Return [X, Y] of the center of cell containing provided text 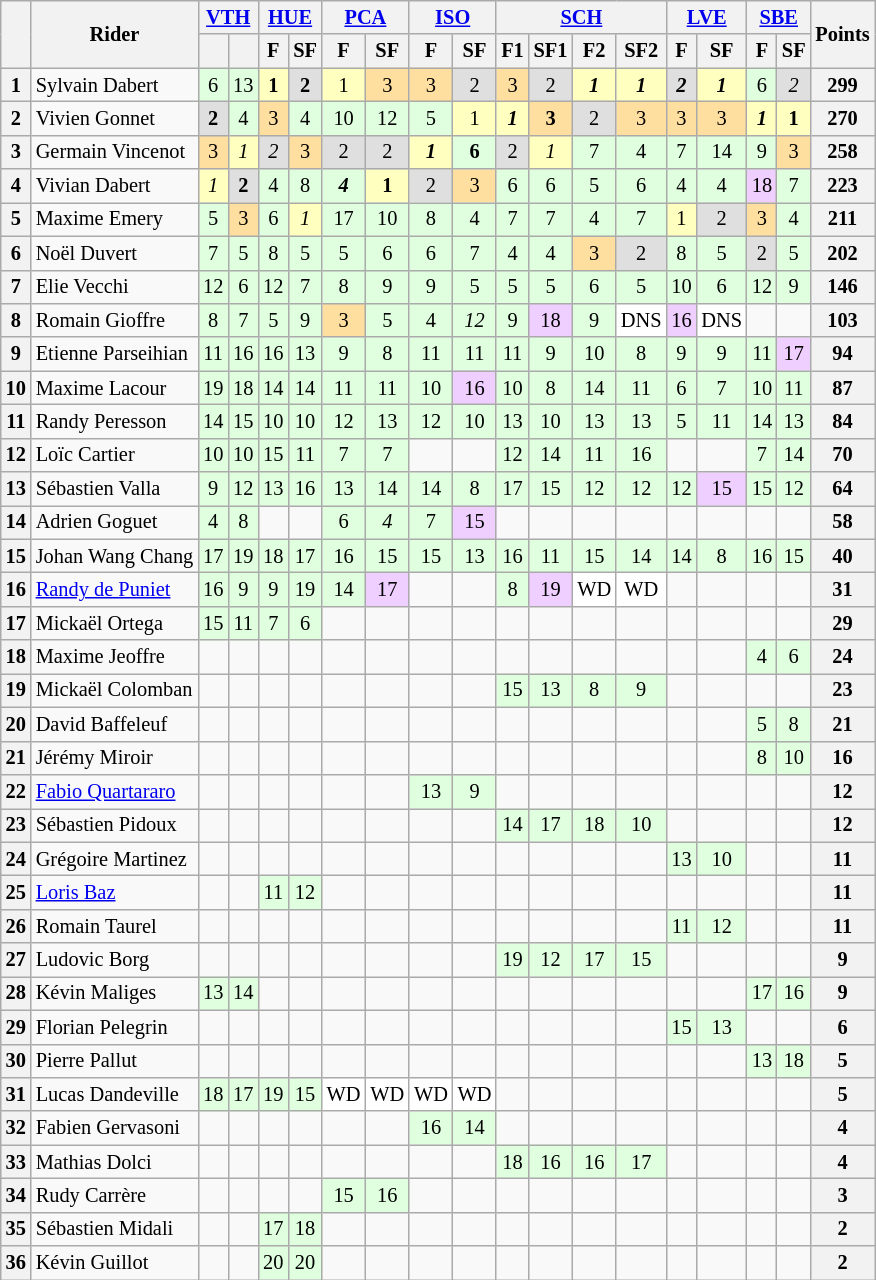
Romain Gioffre [114, 320]
Adrien Goguet [114, 522]
Fabien Gervasoni [114, 1128]
Lucas Dandeville [114, 1094]
223 [842, 186]
27 [16, 960]
33 [16, 1162]
Randy Peresson [114, 421]
103 [842, 320]
Ludovic Borg [114, 960]
58 [842, 522]
LVE [706, 17]
Sylvain Dabert [114, 85]
25 [16, 892]
Grégoire Martinez [114, 859]
146 [842, 287]
Fabio Quartararo [114, 791]
SF1 [551, 51]
299 [842, 85]
SCH [581, 17]
Maxime Lacour [114, 388]
Etienne Parseihian [114, 354]
Rider [114, 34]
Johan Wang Chang [114, 556]
HUE [290, 17]
26 [16, 926]
Maxime Emery [114, 219]
28 [16, 993]
Loris Baz [114, 892]
Sébastien Valla [114, 489]
Mickaël Colomban [114, 690]
David Baffeleuf [114, 724]
94 [842, 354]
Points [842, 34]
258 [842, 152]
32 [16, 1128]
Sébastien Pidoux [114, 825]
ISO [452, 17]
Romain Taurel [114, 926]
87 [842, 388]
Florian Pelegrin [114, 1027]
Randy de Puniet [114, 589]
70 [842, 455]
35 [16, 1229]
Mathias Dolci [114, 1162]
34 [16, 1195]
270 [842, 118]
202 [842, 253]
Sébastien Midali [114, 1229]
VTH [228, 17]
Maxime Jeoffre [114, 657]
84 [842, 421]
Kévin Maliges [114, 993]
Kévin Guillot [114, 1263]
Elie Vecchi [114, 287]
Loïc Cartier [114, 455]
Noël Duvert [114, 253]
64 [842, 489]
40 [842, 556]
SBE [779, 17]
F1 [512, 51]
36 [16, 1263]
Pierre Pallut [114, 1061]
Vivian Dabert [114, 186]
F2 [594, 51]
Jérémy Miroir [114, 758]
Mickaël Ortega [114, 623]
Rudy Carrère [114, 1195]
Vivien Gonnet [114, 118]
30 [16, 1061]
SF2 [641, 51]
Germain Vincenot [114, 152]
PCA [366, 17]
211 [842, 219]
22 [16, 791]
